Scan for the cell matching the given text and deliver its [x, y] coordinate at center. 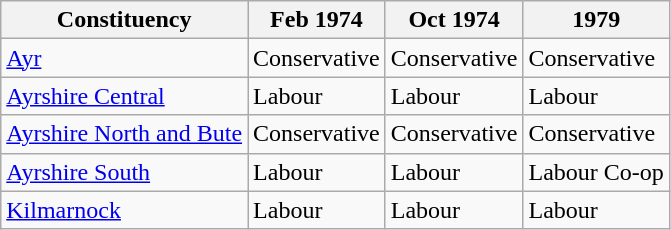
Labour Co-op [596, 172]
Constituency [124, 20]
Feb 1974 [317, 20]
Ayrshire Central [124, 96]
Oct 1974 [454, 20]
Ayrshire North and Bute [124, 134]
Ayr [124, 58]
Kilmarnock [124, 210]
1979 [596, 20]
Ayrshire South [124, 172]
